Scan for the cell matching the given text and deliver its [x, y] coordinate at center. 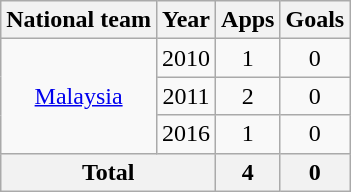
Year [186, 20]
2016 [186, 134]
Apps [248, 20]
2011 [186, 96]
2 [248, 96]
Goals [315, 20]
National team [79, 20]
Total [108, 172]
2010 [186, 58]
Malaysia [79, 96]
4 [248, 172]
